For the text-containing cell, return its midpoint in (x, y) coordinate format. 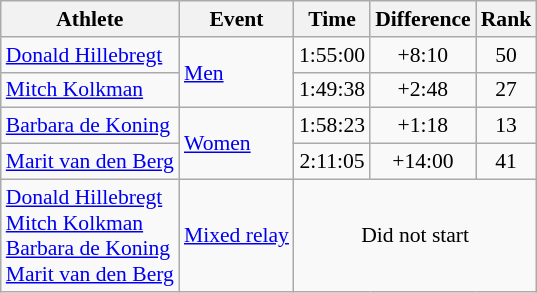
Barbara de Koning (90, 126)
Rank (506, 19)
Donald HillebregtMitch KolkmanBarbara de KoningMarit van den Berg (90, 235)
41 (506, 162)
+2:48 (423, 90)
Did not start (415, 235)
+8:10 (423, 55)
Mitch Kolkman (90, 90)
1:49:38 (332, 90)
Marit van den Berg (90, 162)
Athlete (90, 19)
1:58:23 (332, 126)
Time (332, 19)
27 (506, 90)
Event (236, 19)
Donald Hillebregt (90, 55)
Women (236, 144)
1:55:00 (332, 55)
2:11:05 (332, 162)
+1:18 (423, 126)
13 (506, 126)
Men (236, 72)
Difference (423, 19)
+14:00 (423, 162)
Mixed relay (236, 235)
50 (506, 55)
